Determine the (X, Y) coordinate at the center of the cell enclosing the given text.  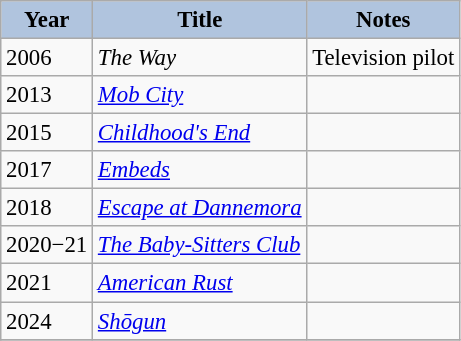
Escape at Dannemora (200, 208)
Childhood's End (200, 133)
2013 (47, 95)
The Baby-Sitters Club (200, 245)
2024 (47, 321)
2015 (47, 133)
The Way (200, 58)
Shōgun (200, 321)
2006 (47, 58)
2020−21 (47, 245)
2017 (47, 170)
Title (200, 20)
Television pilot (384, 58)
Notes (384, 20)
2018 (47, 208)
2021 (47, 283)
American Rust (200, 283)
Mob City (200, 95)
Embeds (200, 170)
Year (47, 20)
